Return (x, y) of the center of cell containing provided text 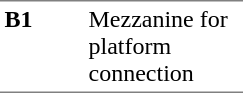
Mezzanine for platform connection (164, 46)
B1 (42, 46)
